Return [x, y] of the center of cell containing provided text 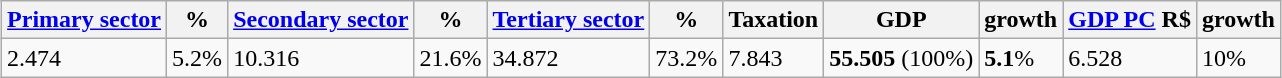
GDP [902, 20]
10.316 [321, 58]
73.2% [686, 58]
34.872 [568, 58]
21.6% [450, 58]
10% [1238, 58]
5.1% [1021, 58]
Primary sector [84, 20]
Taxation [774, 20]
Tertiary sector [568, 20]
2.474 [84, 58]
Secondary sector [321, 20]
7.843 [774, 58]
5.2% [198, 58]
6.528 [1130, 58]
55.505 (100%) [902, 58]
GDP PC R$ [1130, 20]
